Pinpoint the cell where the given text exists, returning its [X, Y] midpoint coordinate. 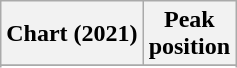
Chart (2021) [72, 34]
Peakposition [189, 34]
